Output the [x, y] coordinate of the center of the cell containing the given text.  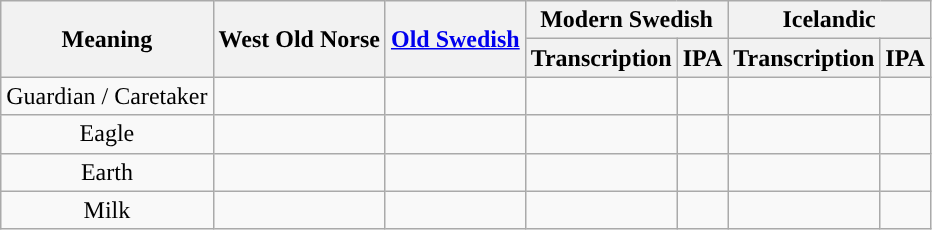
Earth [107, 172]
West Old Norse [299, 39]
Guardian / Caretaker [107, 96]
Eagle [107, 134]
Icelandic [830, 20]
Milk [107, 210]
Old Swedish [455, 39]
Modern Swedish [626, 20]
Meaning [107, 39]
